Extract the (X, Y) coordinate from the center of the cell holding the provided text.  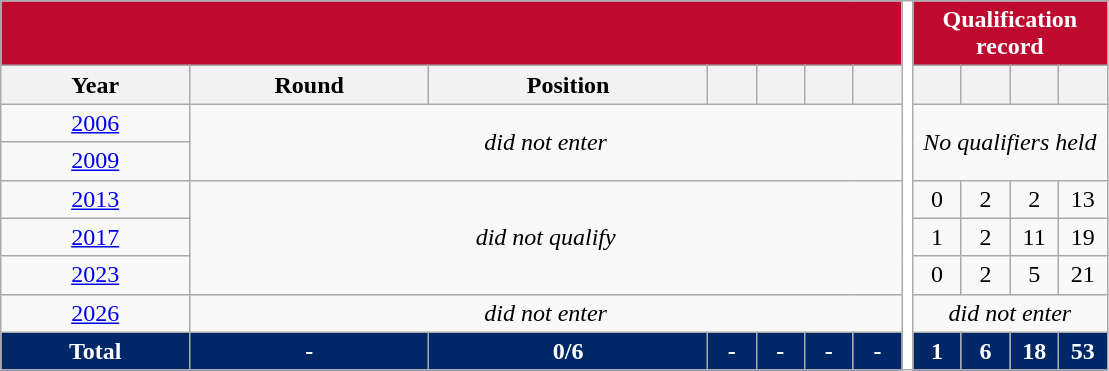
53 (1082, 351)
5 (1034, 275)
Position (568, 85)
2013 (96, 199)
did not qualify (546, 237)
11 (1034, 237)
2009 (96, 161)
Round (310, 85)
2026 (96, 313)
2006 (96, 123)
0/6 (568, 351)
19 (1082, 237)
Qualification record (1010, 34)
Total (96, 351)
Year (96, 85)
2023 (96, 275)
13 (1082, 199)
6 (986, 351)
2017 (96, 237)
18 (1034, 351)
No qualifiers held (1010, 142)
21 (1082, 275)
